Find where the given text appears and provide that cell's center as [x, y] coordinate. 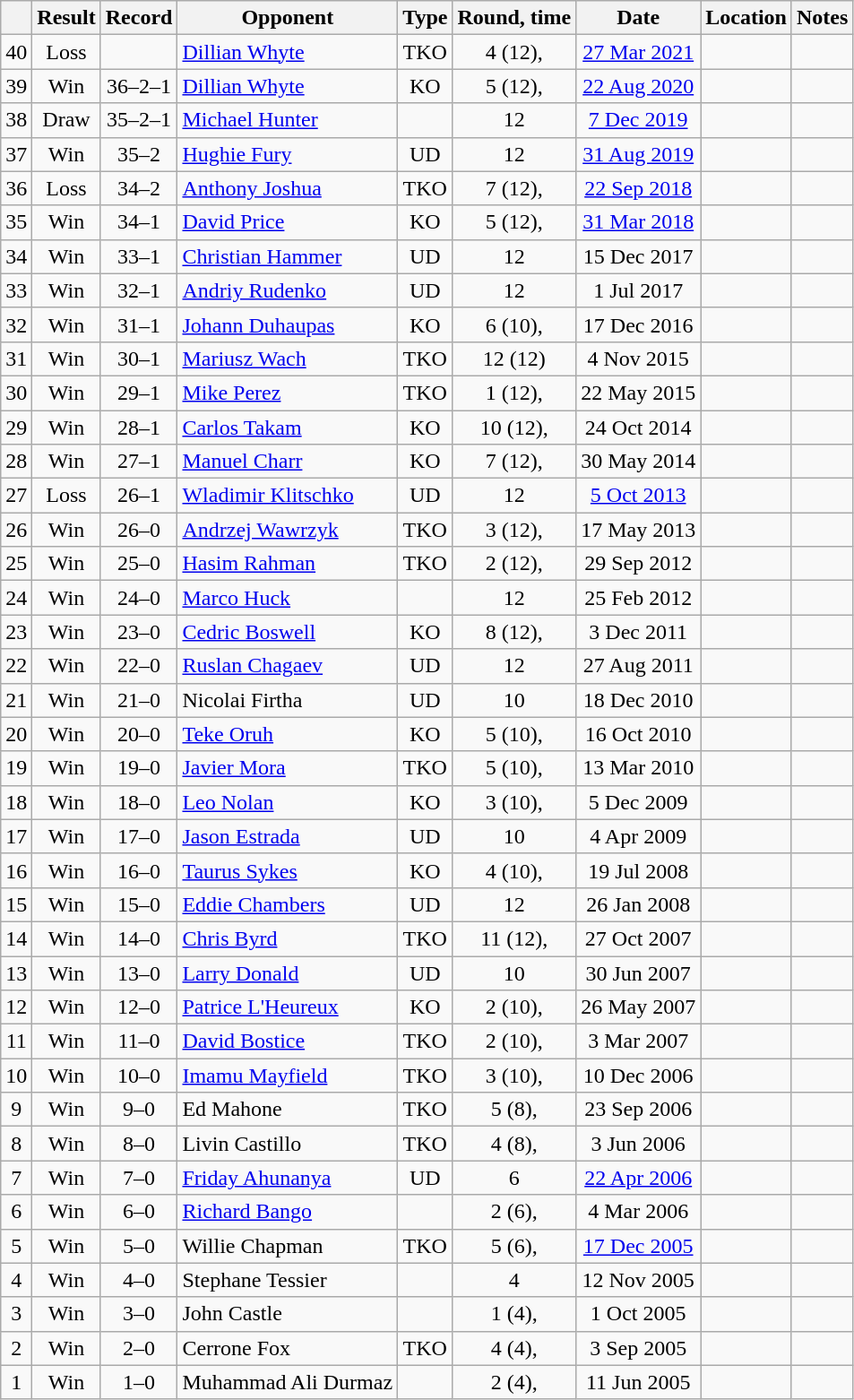
4 Apr 2009 [638, 836]
Hasim Rahman [288, 564]
11 Jun 2005 [638, 1382]
16 Oct 2010 [638, 734]
15–0 [139, 904]
4 (12), [514, 52]
3 Mar 2007 [638, 1041]
14–0 [139, 938]
22 May 2015 [638, 393]
3 Dec 2011 [638, 632]
29–1 [139, 393]
Andrzej Wawrzyk [288, 530]
1–0 [139, 1382]
4 Nov 2015 [638, 359]
Stephane Tessier [288, 1280]
20–0 [139, 734]
25 Feb 2012 [638, 598]
5–0 [139, 1246]
23 Sep 2006 [638, 1110]
3 Jun 2006 [638, 1144]
16–0 [139, 870]
3 Sep 2005 [638, 1348]
19–0 [139, 768]
1 Jul 2017 [638, 290]
32–1 [139, 290]
19 [16, 768]
12 Nov 2005 [638, 1280]
Notes [822, 18]
Marco Huck [288, 598]
22–0 [139, 666]
5 Oct 2013 [638, 496]
34 [16, 256]
Imamu Mayfield [288, 1076]
Mike Perez [288, 393]
5 (6), [514, 1246]
2–0 [139, 1348]
35–2 [139, 154]
Taurus Sykes [288, 870]
18–0 [139, 802]
13–0 [139, 972]
5 [16, 1246]
22 Sep 2018 [638, 188]
5 Dec 2009 [638, 802]
Nicolai Firtha [288, 700]
Patrice L'Heureux [288, 1007]
David Price [288, 222]
Type [425, 18]
24–0 [139, 598]
8 (12), [514, 632]
34–1 [139, 222]
9 [16, 1110]
Richard Bango [288, 1212]
Carlos Takam [288, 428]
17 Dec 2005 [638, 1246]
21–0 [139, 700]
3 [16, 1314]
1 (12), [514, 393]
1 (4), [514, 1314]
Leo Nolan [288, 802]
3 (12), [514, 530]
33 [16, 290]
39 [16, 86]
28–1 [139, 428]
16 [16, 870]
14 [16, 938]
Mariusz Wach [288, 359]
10 Dec 2006 [638, 1076]
2 (4), [514, 1382]
27–1 [139, 462]
7 [16, 1178]
Record [139, 18]
27 Oct 2007 [638, 938]
2 [16, 1348]
7 Dec 2019 [638, 120]
21 [16, 700]
11 [16, 1041]
26 Jan 2008 [638, 904]
17 Dec 2016 [638, 324]
32 [16, 324]
Date [638, 18]
Manuel Charr [288, 462]
Result [66, 18]
8 [16, 1144]
31 Aug 2019 [638, 154]
29 Sep 2012 [638, 564]
Willie Chapman [288, 1246]
13 Mar 2010 [638, 768]
26–0 [139, 530]
1 [16, 1382]
10–0 [139, 1076]
11–0 [139, 1041]
35 [16, 222]
23 [16, 632]
40 [16, 52]
27 Mar 2021 [638, 52]
Anthony Joshua [288, 188]
Ed Mahone [288, 1110]
Christian Hammer [288, 256]
6 (10), [514, 324]
Michael Hunter [288, 120]
26 May 2007 [638, 1007]
Location [746, 18]
15 Dec 2017 [638, 256]
Jason Estrada [288, 836]
4 (4), [514, 1348]
17–0 [139, 836]
31 [16, 359]
26–1 [139, 496]
Friday Ahunanya [288, 1178]
11 (12), [514, 938]
4 (10), [514, 870]
28 [16, 462]
30 [16, 393]
22 Aug 2020 [638, 86]
9–0 [139, 1110]
24 Oct 2014 [638, 428]
2 (12), [514, 564]
15 [16, 904]
David Bostice [288, 1041]
17 May 2013 [638, 530]
30 May 2014 [638, 462]
1 Oct 2005 [638, 1314]
10 (12), [514, 428]
Eddie Chambers [288, 904]
35–2–1 [139, 120]
8–0 [139, 1144]
12–0 [139, 1007]
25 [16, 564]
30–1 [139, 359]
20 [16, 734]
Teke Oruh [288, 734]
34–2 [139, 188]
Andriy Rudenko [288, 290]
Hughie Fury [288, 154]
4–0 [139, 1280]
Wladimir Klitschko [288, 496]
2 (6), [514, 1212]
18 [16, 802]
38 [16, 120]
John Castle [288, 1314]
23–0 [139, 632]
3–0 [139, 1314]
Round, time [514, 18]
24 [16, 598]
Larry Donald [288, 972]
36 [16, 188]
12 (12) [514, 359]
33–1 [139, 256]
Opponent [288, 18]
31 Mar 2018 [638, 222]
Johann Duhaupas [288, 324]
27 [16, 496]
4 (8), [514, 1144]
29 [16, 428]
Javier Mora [288, 768]
27 Aug 2011 [638, 666]
26 [16, 530]
Muhammad Ali Durmaz [288, 1382]
Ruslan Chagaev [288, 666]
25–0 [139, 564]
22 Apr 2006 [638, 1178]
17 [16, 836]
6–0 [139, 1212]
36–2–1 [139, 86]
Livin Castillo [288, 1144]
Draw [66, 120]
37 [16, 154]
7–0 [139, 1178]
31–1 [139, 324]
30 Jun 2007 [638, 972]
13 [16, 972]
22 [16, 666]
Cerrone Fox [288, 1348]
Chris Byrd [288, 938]
5 (8), [514, 1110]
18 Dec 2010 [638, 700]
19 Jul 2008 [638, 870]
Cedric Boswell [288, 632]
4 Mar 2006 [638, 1212]
